Determine the [X, Y] coordinate at the center of the cell enclosing the given text.  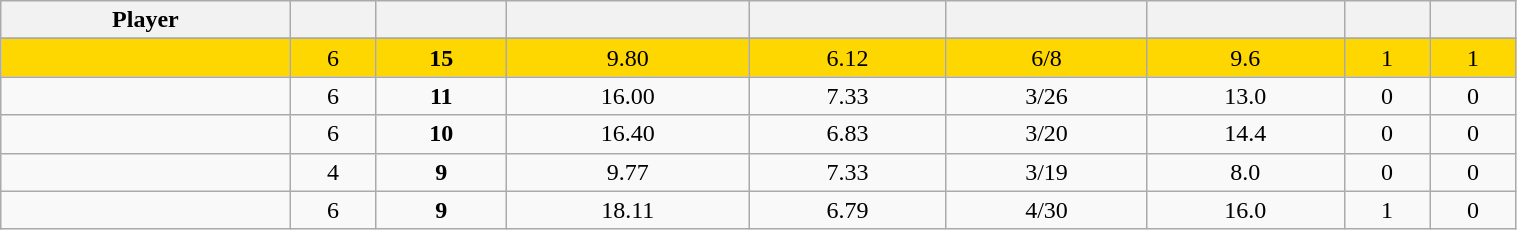
6.12 [848, 58]
Player [146, 20]
13.0 [1246, 96]
9.77 [628, 172]
18.11 [628, 210]
10 [442, 134]
6/8 [1046, 58]
4 [333, 172]
6.79 [848, 210]
11 [442, 96]
15 [442, 58]
4/30 [1046, 210]
16.00 [628, 96]
8.0 [1246, 172]
16.0 [1246, 210]
3/19 [1046, 172]
9.80 [628, 58]
16.40 [628, 134]
3/20 [1046, 134]
3/26 [1046, 96]
9.6 [1246, 58]
6.83 [848, 134]
14.4 [1246, 134]
